Return [x, y] of the center of cell containing provided text 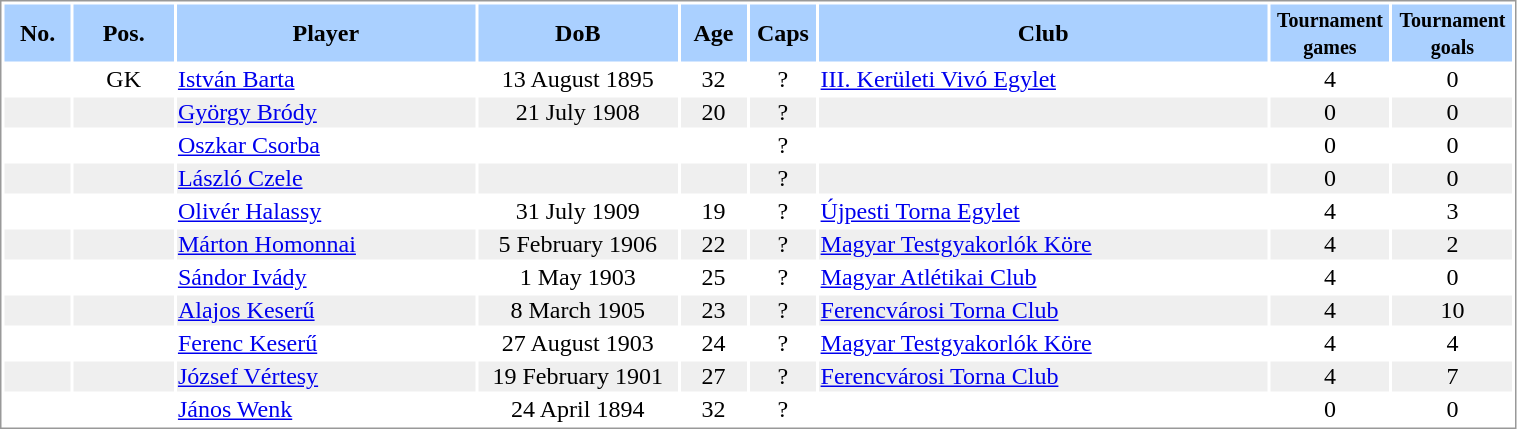
22 [713, 245]
Olivér Halassy [326, 211]
János Wenk [326, 409]
10 [1453, 311]
24 [713, 343]
Alajos Keserű [326, 311]
Club [1043, 32]
24 April 1894 [578, 409]
Ferenc Keserű [326, 343]
Age [713, 32]
József Vértesy [326, 377]
7 [1453, 377]
Újpesti Torna Egylet [1043, 211]
Magyar Atlétikai Club [1043, 277]
Sándor Ivády [326, 277]
27 [713, 377]
3 [1453, 211]
GK [124, 79]
23 [713, 311]
DoB [578, 32]
No. [37, 32]
György Bródy [326, 113]
5 February 1906 [578, 245]
Márton Homonnai [326, 245]
III. Kerületi Vivó Egylet [1043, 79]
13 August 1895 [578, 79]
Caps [783, 32]
2 [1453, 245]
19 [713, 211]
21 July 1908 [578, 113]
25 [713, 277]
20 [713, 113]
Pos. [124, 32]
Tournamentgoals [1453, 32]
31 July 1909 [578, 211]
István Barta [326, 79]
Tournamentgames [1330, 32]
8 March 1905 [578, 311]
27 August 1903 [578, 343]
Player [326, 32]
19 February 1901 [578, 377]
1 May 1903 [578, 277]
Oszkar Csorba [326, 145]
László Czele [326, 179]
